Search for the cell housing the specified text and yield its [X, Y] center coordinate. 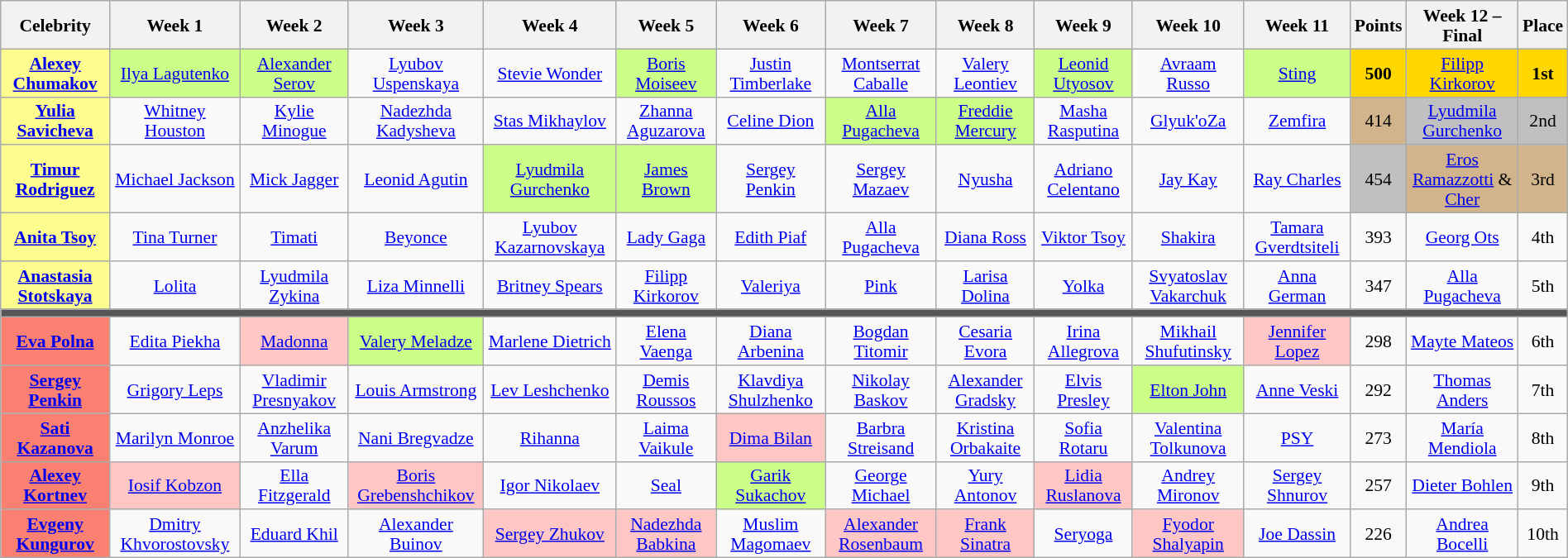
Frank Sinatra [986, 534]
Eva Polna [55, 341]
Lolita [174, 285]
Glyuk'oZa [1188, 121]
Marilyn Monroe [174, 437]
226 [1379, 534]
Rihanna [550, 437]
Shakira [1188, 237]
347 [1379, 285]
Week 3 [416, 25]
Nikolay Baskov [881, 389]
Anne Veski [1297, 389]
Klavdiya Shulzhenko [771, 389]
Freddie Mercury [986, 121]
Week 11 [1297, 25]
Boris Moiseev [667, 73]
Anita Tsoy [55, 237]
Dieter Bohlen [1462, 485]
5th [1543, 285]
Kylie Minogue [294, 121]
Sting [1297, 73]
Marlene Dietrich [550, 341]
Thomas Anders [1462, 389]
Mayte Mateos [1462, 341]
Madonna [294, 341]
Yury Antonov [986, 485]
Lyubov Uspenskaya [416, 73]
Sofia Rotaru [1083, 437]
Adriano Celentano [1083, 179]
Michael Jackson [174, 179]
María Mendiola [1462, 437]
Ella Fitzgerald [294, 485]
Sati Kazanova [55, 437]
1st [1543, 73]
393 [1379, 237]
Igor Nikolaev [550, 485]
George Michael [881, 485]
Jay Kay [1188, 179]
Nani Bregvadze [416, 437]
Demis Roussos [667, 389]
Elvis Presley [1083, 389]
414 [1379, 121]
Points [1379, 25]
Svyatoslav Vakarchuk [1188, 285]
Week 10 [1188, 25]
Liza Minnelli [416, 285]
Zhanna Aguzarova [667, 121]
Montserrat Caballe [881, 73]
Week 6 [771, 25]
Evgeny Kungurov [55, 534]
Fyodor Shalyapin [1188, 534]
Yolka [1083, 285]
Jennifer Lopez [1297, 341]
Kristina Orbakaite [986, 437]
9th [1543, 485]
Lidia Ruslanova [1083, 485]
Lyudmila Zykina [294, 285]
292 [1379, 389]
Larisa Dolina [986, 285]
Dima Bilan [771, 437]
Lev Leshchenko [550, 389]
PSY [1297, 437]
Leonid Utyosov [1083, 73]
Andrey Mironov [1188, 485]
Alexander Rosenbaum [881, 534]
Irina Allegrova [1083, 341]
Sergey Shnurov [1297, 485]
Laima Vaikule [667, 437]
Dmitry Khvorostovsky [174, 534]
Britney Spears [550, 285]
Whitney Houston [174, 121]
10th [1543, 534]
Seal [667, 485]
Mikhail Shufutinsky [1188, 341]
Week 2 [294, 25]
Celebrity [55, 25]
Edith Piaf [771, 237]
Alexander Buinov [416, 534]
Bogdan Titomir [881, 341]
Elena Vaenga [667, 341]
Timati [294, 237]
Alexey Chumakov [55, 73]
Diana Ross [986, 237]
Cesaria Evora [986, 341]
Celine Dion [771, 121]
Diana Arbenina [771, 341]
Sergey Mazaev [881, 179]
Pink [881, 285]
Ilya Lagutenko [174, 73]
Ray Charles [1297, 179]
Zemfira [1297, 121]
Week 9 [1083, 25]
Georg Ots [1462, 237]
Stevie Wonder [550, 73]
257 [1379, 485]
Alexander Serov [294, 73]
Stas Mikhaylov [550, 121]
6th [1543, 341]
Boris Grebenshchikov [416, 485]
Nyusha [986, 179]
Valery Meladze [416, 341]
298 [1379, 341]
Valery Leontiev [986, 73]
Beyonce [416, 237]
Joe Dassin [1297, 534]
Anna German [1297, 285]
Lyubov Kazarnovskaya [550, 237]
Lady Gaga [667, 237]
Eduard Khil [294, 534]
Grigory Leps [174, 389]
Week 1 [174, 25]
Nadezhda Babkina [667, 534]
Nadezhda Kadysheva [416, 121]
Edita Piekha [174, 341]
500 [1379, 73]
Seryoga [1083, 534]
454 [1379, 179]
Iosif Kobzon [174, 485]
Yulia Savicheva [55, 121]
Barbra Streisand [881, 437]
Valeriya [771, 285]
Muslim Magomaev [771, 534]
Mick Jagger [294, 179]
Garik Sukachov [771, 485]
Anzhelika Varum [294, 437]
Vladimir Presnyakov [294, 389]
Alexander Gradsky [986, 389]
Viktor Tsoy [1083, 237]
273 [1379, 437]
Timur Rodriguez [55, 179]
Louis Armstrong [416, 389]
Andrea Bocelli [1462, 534]
2nd [1543, 121]
Tamara Gverdtsiteli [1297, 237]
Week 7 [881, 25]
Week 4 [550, 25]
Masha Rasputina [1083, 121]
Week 12 – Final [1462, 25]
Leonid Agutin [416, 179]
James Brown [667, 179]
Sergey Zhukov [550, 534]
Week 8 [986, 25]
Alexey Kortnev [55, 485]
Anastasia Stotskaya [55, 285]
3rd [1543, 179]
Elton John [1188, 389]
Tina Turner [174, 237]
4th [1543, 237]
Justin Timberlake [771, 73]
Eros Ramazzotti & Cher [1462, 179]
8th [1543, 437]
Avraam Russo [1188, 73]
Place [1543, 25]
Valentina Tolkunova [1188, 437]
Week 5 [667, 25]
7th [1543, 389]
